Extract the [X, Y] coordinate from the center of the cell holding the provided text.  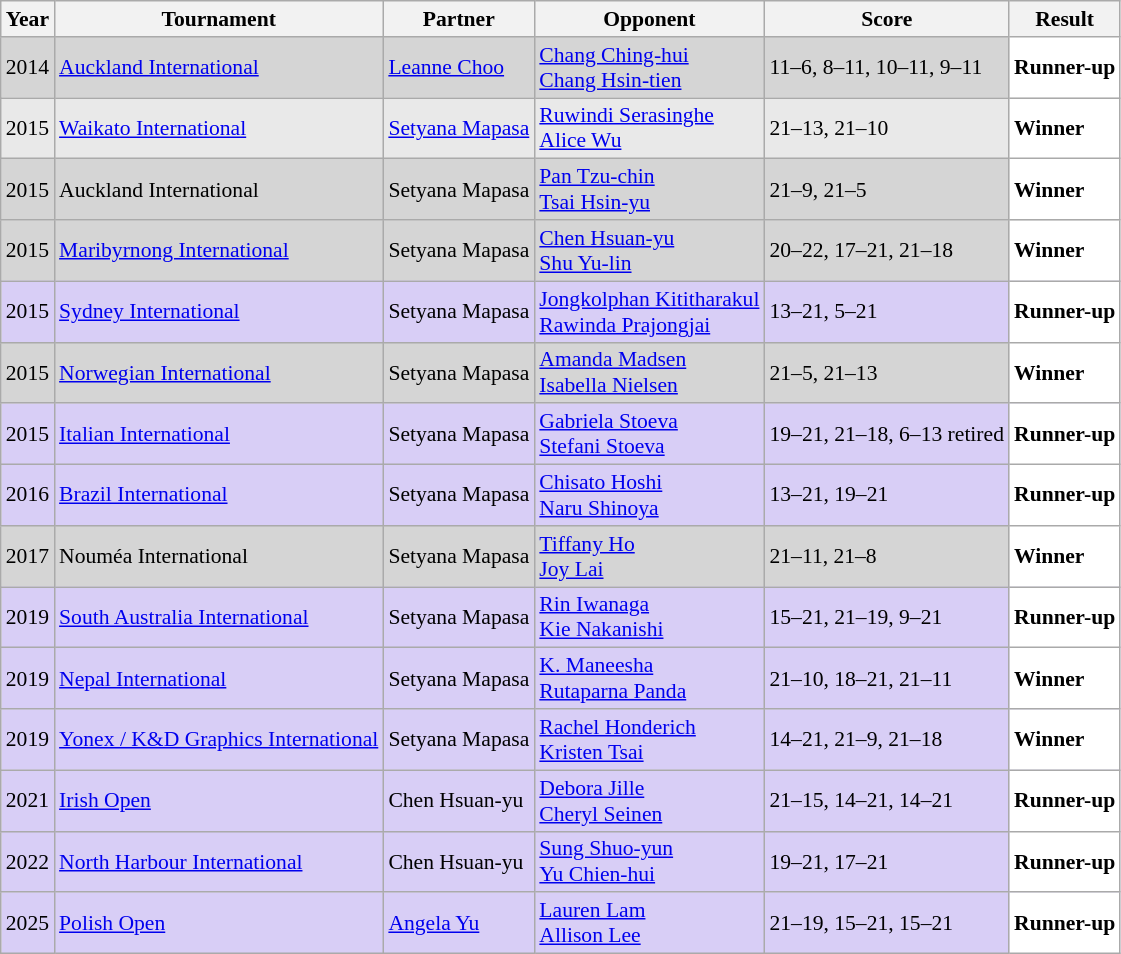
Year [28, 19]
14–21, 21–9, 21–18 [886, 740]
Partner [458, 19]
Tournament [218, 19]
Yonex / K&D Graphics International [218, 740]
North Harbour International [218, 862]
Pan Tzu-chin Tsai Hsin-yu [649, 190]
20–22, 17–21, 21–18 [886, 250]
19–21, 21–18, 6–13 retired [886, 434]
21–19, 15–21, 15–21 [886, 924]
Ruwindi Serasinghe Alice Wu [649, 128]
Sydney International [218, 312]
Norwegian International [218, 372]
Maribyrnong International [218, 250]
21–10, 18–21, 21–11 [886, 678]
13–21, 19–21 [886, 496]
19–21, 17–21 [886, 862]
Tiffany Ho Joy Lai [649, 556]
2025 [28, 924]
Italian International [218, 434]
Sung Shuo-yun Yu Chien-hui [649, 862]
Result [1064, 19]
Chang Ching-hui Chang Hsin-tien [649, 68]
Nouméa International [218, 556]
2016 [28, 496]
Irish Open [218, 800]
South Australia International [218, 618]
2014 [28, 68]
Lauren Lam Allison Lee [649, 924]
15–21, 21–19, 9–21 [886, 618]
K. Maneesha Rutaparna Panda [649, 678]
21–13, 21–10 [886, 128]
Angela Yu [458, 924]
21–9, 21–5 [886, 190]
21–5, 21–13 [886, 372]
13–21, 5–21 [886, 312]
Gabriela Stoeva Stefani Stoeva [649, 434]
Rin Iwanaga Kie Nakanishi [649, 618]
Leanne Choo [458, 68]
Waikato International [218, 128]
Brazil International [218, 496]
Nepal International [218, 678]
Chen Hsuan-yu Shu Yu-lin [649, 250]
Debora Jille Cheryl Seinen [649, 800]
Rachel Honderich Kristen Tsai [649, 740]
Jongkolphan Kititharakul Rawinda Prajongjai [649, 312]
Polish Open [218, 924]
Score [886, 19]
11–6, 8–11, 10–11, 9–11 [886, 68]
2017 [28, 556]
21–15, 14–21, 14–21 [886, 800]
Chisato Hoshi Naru Shinoya [649, 496]
21–11, 21–8 [886, 556]
Amanda Madsen Isabella Nielsen [649, 372]
2021 [28, 800]
Opponent [649, 19]
2022 [28, 862]
